Output the [x, y] coordinate of the center of the cell containing the given text.  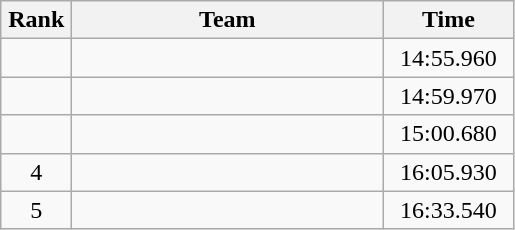
Team [228, 20]
5 [36, 210]
16:33.540 [448, 210]
14:55.960 [448, 58]
4 [36, 172]
Time [448, 20]
16:05.930 [448, 172]
15:00.680 [448, 134]
14:59.970 [448, 96]
Rank [36, 20]
